Extract the (X, Y) coordinate from the center of the cell holding the provided text.  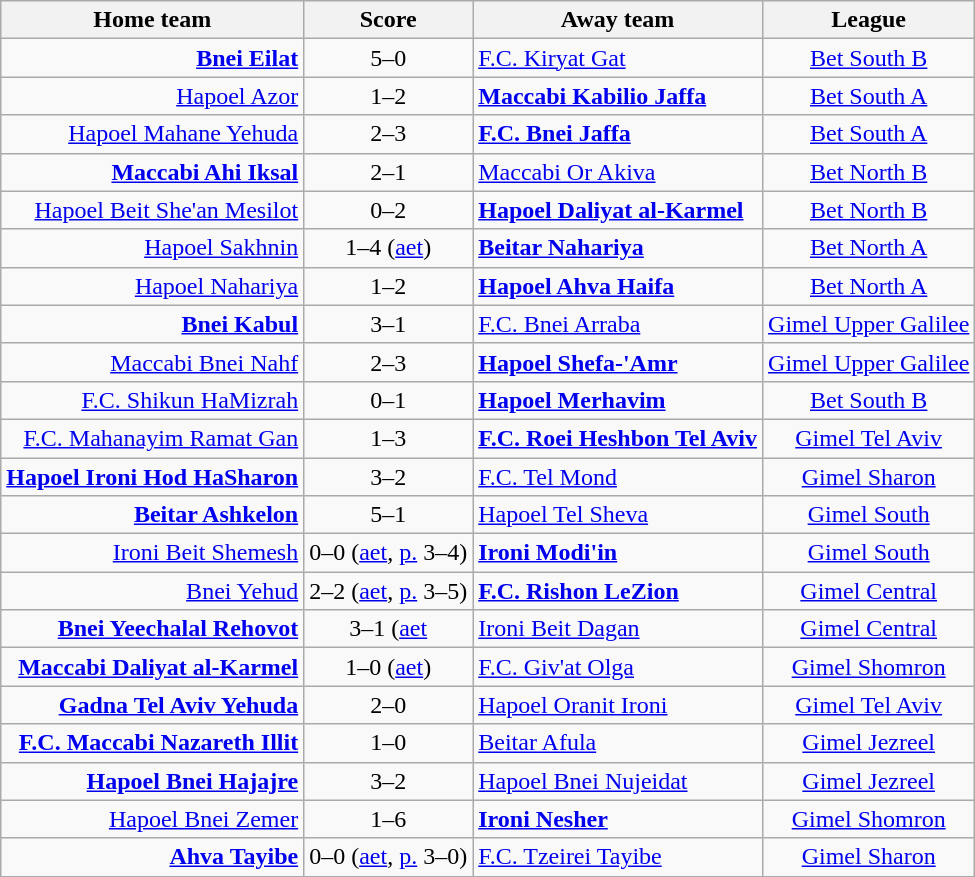
Ironi Nesher (618, 819)
Bnei Yehud (152, 591)
F.C. Rishon LeZion (618, 591)
Hapoel Bnei Zemer (152, 819)
Hapoel Beit She'an Mesilot (152, 210)
Maccabi Or Akiva (618, 172)
Hapoel Azor (152, 96)
Beitar Ashkelon (152, 515)
Bnei Kabul (152, 324)
0–0 (aet, p. 3–0) (388, 857)
5–0 (388, 58)
Hapoel Sakhnin (152, 248)
F.C. Shikun HaMizrah (152, 400)
Ahva Tayibe (152, 857)
F.C. Bnei Jaffa (618, 134)
1–0 (aet) (388, 667)
Ironi Beit Dagan (618, 629)
2–1 (388, 172)
Maccabi Daliyat al-Karmel (152, 667)
Away team (618, 20)
F.C. Mahanayim Ramat Gan (152, 438)
Hapoel Daliyat al-Karmel (618, 210)
F.C. Roei Heshbon Tel Aviv (618, 438)
F.C. Maccabi Nazareth Illit (152, 743)
Bnei Yeechalal Rehovot (152, 629)
3–1 (388, 324)
2–0 (388, 705)
Hapoel Bnei Nujeidat (618, 781)
Hapoel Ahva Haifa (618, 286)
1–6 (388, 819)
Hapoel Shefa-'Amr (618, 362)
F.C. Giv'at Olga (618, 667)
F.C. Bnei Arraba (618, 324)
Hapoel Ironi Hod HaSharon (152, 477)
3–1 (aet (388, 629)
Beitar Nahariya (618, 248)
Hapoel Tel Sheva (618, 515)
2–2 (aet, p. 3–5) (388, 591)
League (869, 20)
0–1 (388, 400)
Maccabi Kabilio Jaffa (618, 96)
Ironi Modi'in (618, 553)
Hapoel Nahariya (152, 286)
F.C. Tzeirei Tayibe (618, 857)
0–2 (388, 210)
F.C. Kiryat Gat (618, 58)
Maccabi Bnei Nahf (152, 362)
Hapoel Mahane Yehuda (152, 134)
0–0 (aet, p. 3–4) (388, 553)
Bnei Eilat (152, 58)
Gadna Tel Aviv Yehuda (152, 705)
1–0 (388, 743)
Hapoel Bnei Hajajre (152, 781)
Hapoel Merhavim (618, 400)
Home team (152, 20)
F.C. Tel Mond (618, 477)
1–3 (388, 438)
5–1 (388, 515)
Maccabi Ahi Iksal (152, 172)
Hapoel Oranit Ironi (618, 705)
Ironi Beit Shemesh (152, 553)
Score (388, 20)
Beitar Afula (618, 743)
1–4 (aet) (388, 248)
